From the cell containing the given text, extract its center point as (x, y) coordinate. 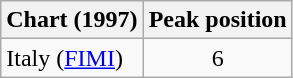
Chart (1997) (72, 20)
6 (218, 58)
Italy (FIMI) (72, 58)
Peak position (218, 20)
